From the cell containing the given text, extract its center point as [X, Y] coordinate. 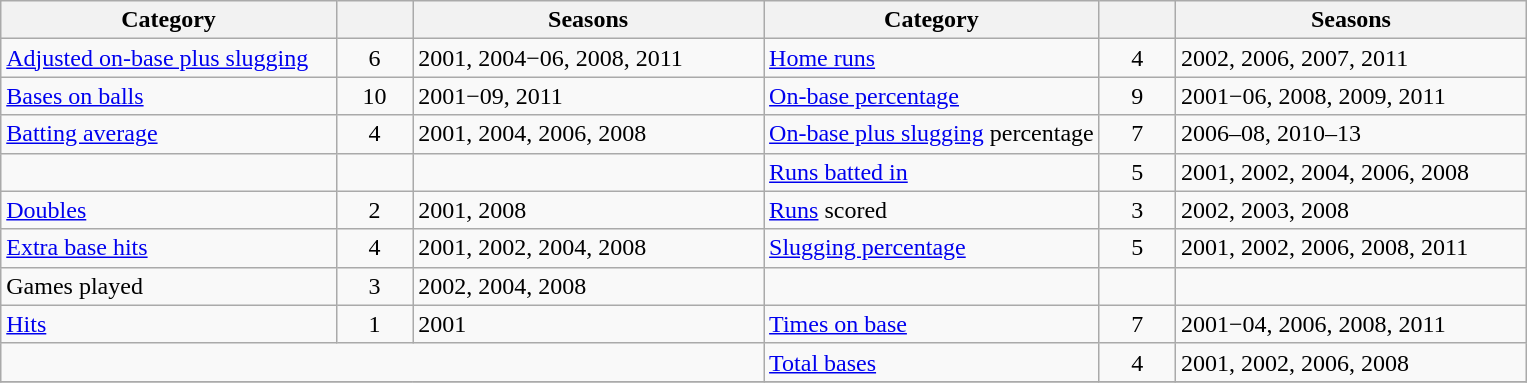
2001, 2002, 2006, 2008, 2011 [1350, 248]
6 [374, 58]
Batting average [169, 134]
Total bases [932, 362]
Slugging percentage [932, 248]
Runs batted in [932, 172]
2001−09, 2011 [588, 96]
Doubles [169, 210]
2001, 2002, 2004, 2008 [588, 248]
2001−06, 2008, 2009, 2011 [1350, 96]
2002, 2006, 2007, 2011 [1350, 58]
2001, 2008 [588, 210]
2006–08, 2010–13 [1350, 134]
10 [374, 96]
2001, 2002, 2006, 2008 [1350, 362]
2001−04, 2006, 2008, 2011 [1350, 324]
2 [374, 210]
Hits [169, 324]
Home runs [932, 58]
On-base percentage [932, 96]
On-base plus slugging percentage [932, 134]
2002, 2003, 2008 [1350, 210]
2001, 2004, 2006, 2008 [588, 134]
Bases on balls [169, 96]
Runs scored [932, 210]
Times on base [932, 324]
Adjusted on-base plus slugging [169, 58]
2002, 2004, 2008 [588, 286]
2001, 2002, 2004, 2006, 2008 [1350, 172]
9 [1137, 96]
2001 [588, 324]
2001, 2004−06, 2008, 2011 [588, 58]
1 [374, 324]
Games played [169, 286]
Extra base hits [169, 248]
